Determine the [x, y] coordinate at the center of the cell enclosing the given text.  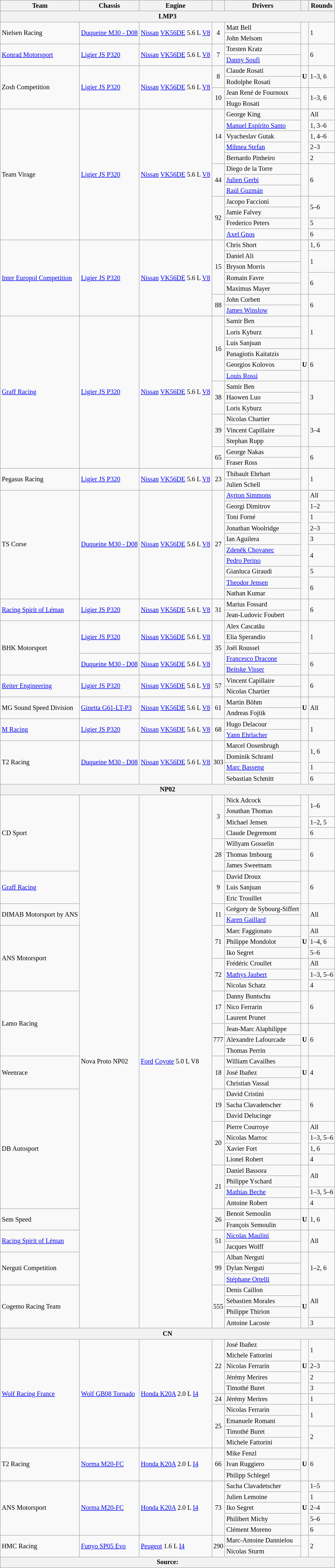
15 [218, 267]
Dominik Schraml [262, 757]
1–6 [322, 805]
Konrad Motorsport [40, 54]
Sem Speed [40, 1219]
303 [218, 762]
Jonathan Thomas [262, 811]
Stephan Rupp [262, 441]
Wolf Racing France [40, 1393]
44 [218, 180]
Beitske Visser [262, 670]
Nicolas Schatz [262, 985]
555 [218, 1307]
Toni Forné [262, 517]
M Racing [40, 730]
Funyo SP05 Evo [109, 1546]
Marc Faggionato [262, 931]
Lionel Robert [262, 1160]
Daniel Ali [262, 256]
Yann Ehrlacher [262, 735]
1, 3–6 [322, 125]
Romain Favre [262, 278]
Jean-Ludovic Foubert [262, 615]
Pegasus Racing [40, 479]
Fraser Ross [262, 463]
Clément Moreno [262, 1530]
Ivan Ruggiero [262, 1464]
Philippe Mondolot [262, 942]
Maximus Mayer [262, 289]
Peugeot 1.6 L I4 [175, 1546]
Georgios Kolovos [262, 365]
Raúl Guzmán [262, 191]
Jacopo Faccioni [262, 201]
Joël Roussel [262, 648]
24 [218, 1399]
Mike Fenzl [262, 1454]
Sebastian Schmitt [262, 779]
66 [218, 1465]
Panagiotis Kaitatzis [262, 354]
Ayrton Simmons [262, 495]
Wolf GB08 Tornado [109, 1393]
Mathias Beche [262, 1192]
Thomas Imbourg [262, 855]
Christian Vassal [262, 1083]
Nicolas Sturm [262, 1552]
Stéphane Ortelli [262, 1279]
290 [218, 1546]
1–2 [322, 506]
Source: [168, 1562]
Chassis [109, 5]
61 [218, 708]
William Cavailhes [262, 1062]
Frederico Peters [262, 223]
20 [218, 1143]
21 [218, 1187]
71 [218, 942]
Denis Caillon [262, 1290]
Marc-Antoine Dannielou [262, 1541]
Nicolas Marroc [262, 1138]
Bryson Morris [262, 267]
John Corbett [262, 299]
NP02 [168, 789]
7 [218, 54]
Torsten Kratz [262, 49]
Manuel Espírito Santo [262, 125]
Zosh Competition [40, 87]
Ford Coyote 5.0 L V8 [175, 1062]
26 [218, 1219]
Laurent Prunet [262, 1018]
Jonathan Woolridge [262, 528]
777 [218, 1040]
Pedro Perino [262, 561]
Nick Adcock [262, 800]
Zdeněk Chovanec [262, 550]
BHK Motorsport [40, 648]
Philibert Michy [262, 1519]
1, 4–6 [322, 136]
Philippe Thirion [262, 1312]
9 [218, 887]
Cogemo Racing Team [40, 1307]
Martin Böhm [262, 702]
Michael Jensen [262, 822]
Bernardo Pinheiro [262, 158]
George King [262, 114]
Louis Rossi [262, 376]
Sébastien Morales [262, 1301]
LMP3 [168, 16]
18 [218, 1073]
65 [218, 457]
10 [218, 98]
Jacques Wolff [262, 1247]
Jean-Marc Alaphilippe [262, 1029]
Philippe Yschard [262, 1181]
Vyacheslav Gutak [262, 136]
51 [218, 1241]
Willyam Gosselin [262, 844]
92 [218, 218]
Eric Trouillet [262, 898]
3–4 [322, 430]
Thomas Perrin [262, 1051]
Frédéric Croullet [262, 964]
Axel Gnos [262, 234]
Emanuele Romani [262, 1421]
99 [218, 1269]
Haowen Luo [262, 397]
Claude Degremont [262, 833]
Thibault Ehrhart [262, 474]
Alban Nerguti [262, 1258]
James Sweetnam [262, 866]
François Semoulin [262, 1225]
Xavier Fort [262, 1149]
John Melsom [262, 38]
TS Corse [40, 545]
Drivers [262, 5]
Team Virage [40, 174]
Lamo Racing [40, 1023]
DB Autosport [40, 1149]
Benoit Semoulin [262, 1214]
Nicolas Maulini [262, 1236]
19 [218, 1105]
Claude Rosati [262, 71]
James Winslow [262, 310]
Marius Fossard [262, 604]
Jean René de Fournoux [262, 93]
David Delucinge [262, 1116]
Elia Sperandio [262, 637]
Gianluca Giraudi [262, 572]
Hugo Rosati [262, 103]
Mathys Jaubert [262, 975]
72 [218, 974]
Antoine Lacoste [262, 1323]
Nico Ferrarin [262, 1007]
1–5 [322, 1486]
Hugo Delacour [262, 724]
CN [168, 1334]
Diego de la Torre [262, 169]
Mihnea Ștefan [262, 147]
Alexandre Lafourcade [262, 1040]
88 [218, 305]
Julien Gerbi [262, 180]
MG Sound Speed Division [40, 708]
Engine [175, 5]
Weenrace [40, 1073]
Marcel Oosenbrugh [262, 746]
22 [218, 1366]
35 [218, 648]
George Nakas [262, 452]
Julien Schell [262, 485]
Nova Proto NP02 [109, 1062]
31 [218, 609]
8 [218, 76]
Danny Buntschu [262, 996]
Antoine Robert [262, 1203]
1–2, 6 [322, 1269]
Rodolphe Rosati [262, 82]
Georgi Dimitrov [262, 506]
Julien Lemoine [262, 1497]
Chris Short [262, 245]
HMC Racing [40, 1546]
Reiter Engineering [40, 686]
Jamie Falvey [262, 212]
CD Sport [40, 833]
38 [218, 397]
57 [218, 686]
Nerguti Competition [40, 1269]
68 [218, 730]
Pierre Courroye [262, 1127]
Ginetta G61-LT-P3 [109, 708]
Philipp Schlegel [262, 1475]
Ian Aguilera [262, 539]
Nathan Kumar [262, 593]
Dylan Nerguti [262, 1268]
1–4, 6 [322, 942]
Karen Gaillard [262, 920]
28 [218, 855]
14 [218, 136]
17 [218, 1007]
Daniel Bassora [262, 1171]
11 [218, 915]
25 [218, 1426]
Matt Bell [262, 27]
23 [218, 479]
Alex Cascatău [262, 626]
Grégory de Sybourg-Siffert [262, 909]
39 [218, 430]
Marc Basseng [262, 768]
Theodor Jensen [262, 583]
David Droux [262, 877]
Team [40, 5]
2–4 [322, 1508]
Danny Soufi [262, 60]
Inter Europol Competition [40, 278]
Francesco Dracone [262, 659]
Nielsen Racing [40, 33]
Rounds [322, 5]
DIMAB Motorsport by ANS [40, 915]
1–2, 5 [322, 822]
David Cristini [262, 1094]
16 [218, 348]
73 [218, 1508]
27 [218, 545]
Andreas Fojtik [262, 713]
